Return [X, Y] of the center of cell containing provided text 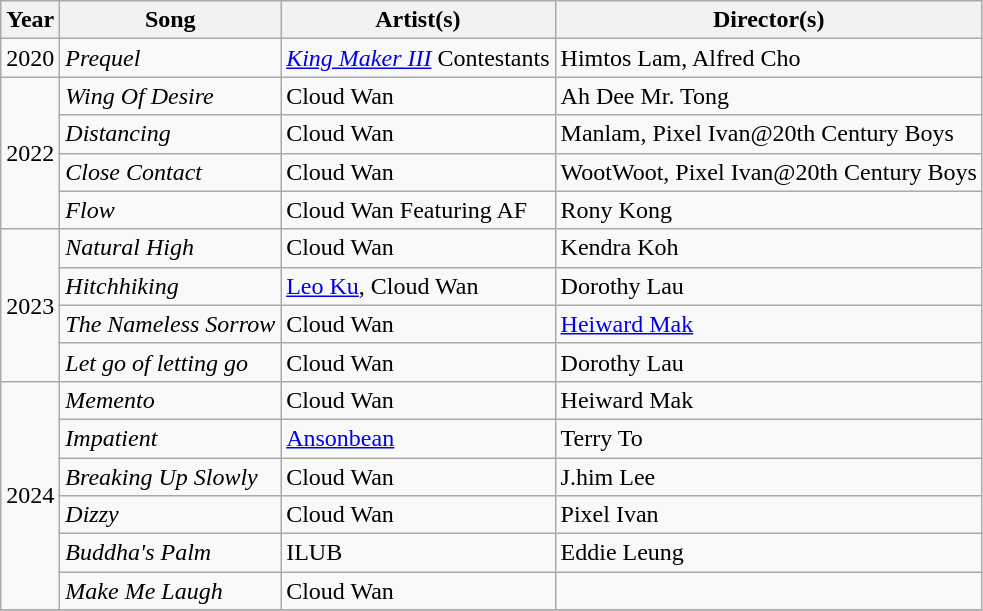
2022 [30, 153]
Song [170, 20]
Memento [170, 400]
Terry To [768, 438]
Impatient [170, 438]
Manlam, Pixel Ivan@20th Century Boys [768, 134]
King Maker III Contestants [418, 58]
Prequel [170, 58]
Close Contact [170, 172]
J.him Lee [768, 477]
Rony Kong [768, 210]
The Nameless Sorrow [170, 324]
Himtos Lam, Alfred Cho [768, 58]
Cloud Wan Featuring AF [418, 210]
Eddie Leung [768, 553]
2020 [30, 58]
ILUB [418, 553]
2023 [30, 305]
Natural High [170, 248]
Make Me Laugh [170, 591]
Let go of letting go [170, 362]
Director(s) [768, 20]
WootWoot, Pixel Ivan@20th Century Boys [768, 172]
Distancing [170, 134]
Dizzy [170, 515]
Flow [170, 210]
2024 [30, 495]
Buddha's Palm [170, 553]
Pixel Ivan [768, 515]
Hitchhiking [170, 286]
Breaking Up Slowly [170, 477]
Ah Dee Mr. Tong [768, 96]
Wing Of Desire [170, 96]
Year [30, 20]
Leo Ku, Cloud Wan [418, 286]
Artist(s) [418, 20]
Ansonbean [418, 438]
Kendra Koh [768, 248]
